Search for the cell housing the specified text and yield its (X, Y) center coordinate. 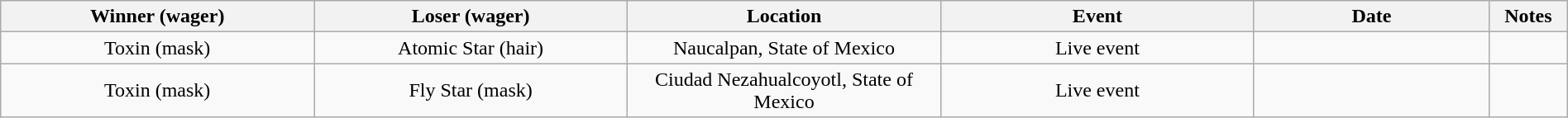
Fly Star (mask) (471, 91)
Naucalpan, State of Mexico (784, 48)
Loser (wager) (471, 17)
Atomic Star (hair) (471, 48)
Event (1097, 17)
Location (784, 17)
Ciudad Nezahualcoyotl, State of Mexico (784, 91)
Winner (wager) (157, 17)
Notes (1528, 17)
Date (1371, 17)
